Search for the cell housing the specified text and yield its [x, y] center coordinate. 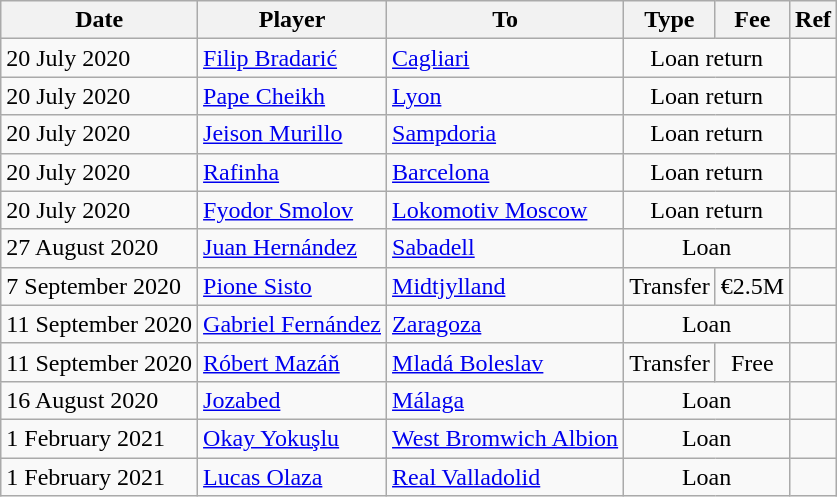
Barcelona [506, 172]
Lyon [506, 96]
Midtjylland [506, 286]
To [506, 20]
Free [752, 362]
Sabadell [506, 248]
Cagliari [506, 58]
Fee [752, 20]
Filip Bradarić [292, 58]
Ref [814, 20]
Róbert Mazáň [292, 362]
Lokomotiv Moscow [506, 210]
Date [100, 20]
Mladá Boleslav [506, 362]
Player [292, 20]
Zaragoza [506, 324]
Pione Sisto [292, 286]
Type [670, 20]
Pape Cheikh [292, 96]
Rafinha [292, 172]
West Bromwich Albion [506, 438]
Jeison Murillo [292, 134]
Sampdoria [506, 134]
€2.5M [752, 286]
27 August 2020 [100, 248]
16 August 2020 [100, 400]
Real Valladolid [506, 477]
Fyodor Smolov [292, 210]
Jozabed [292, 400]
Okay Yokuşlu [292, 438]
Juan Hernández [292, 248]
Gabriel Fernández [292, 324]
7 September 2020 [100, 286]
Málaga [506, 400]
Lucas Olaza [292, 477]
